Output the [x, y] coordinate of the center of the cell containing the given text.  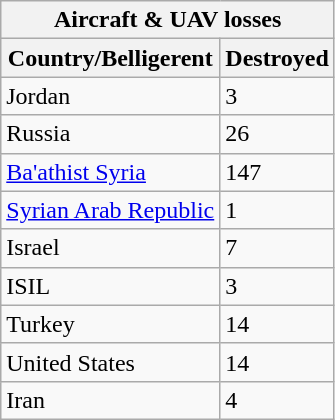
Ba'athist Syria [110, 172]
1 [278, 210]
Jordan [110, 96]
Russia [110, 134]
26 [278, 134]
United States [110, 362]
Turkey [110, 324]
Syrian Arab Republic [110, 210]
4 [278, 400]
Country/Belligerent [110, 58]
Iran [110, 400]
147 [278, 172]
Israel [110, 248]
Aircraft & UAV losses [168, 20]
Destroyed [278, 58]
7 [278, 248]
ISIL [110, 286]
